Locate the cell with the specified text and output its [X, Y] center coordinate. 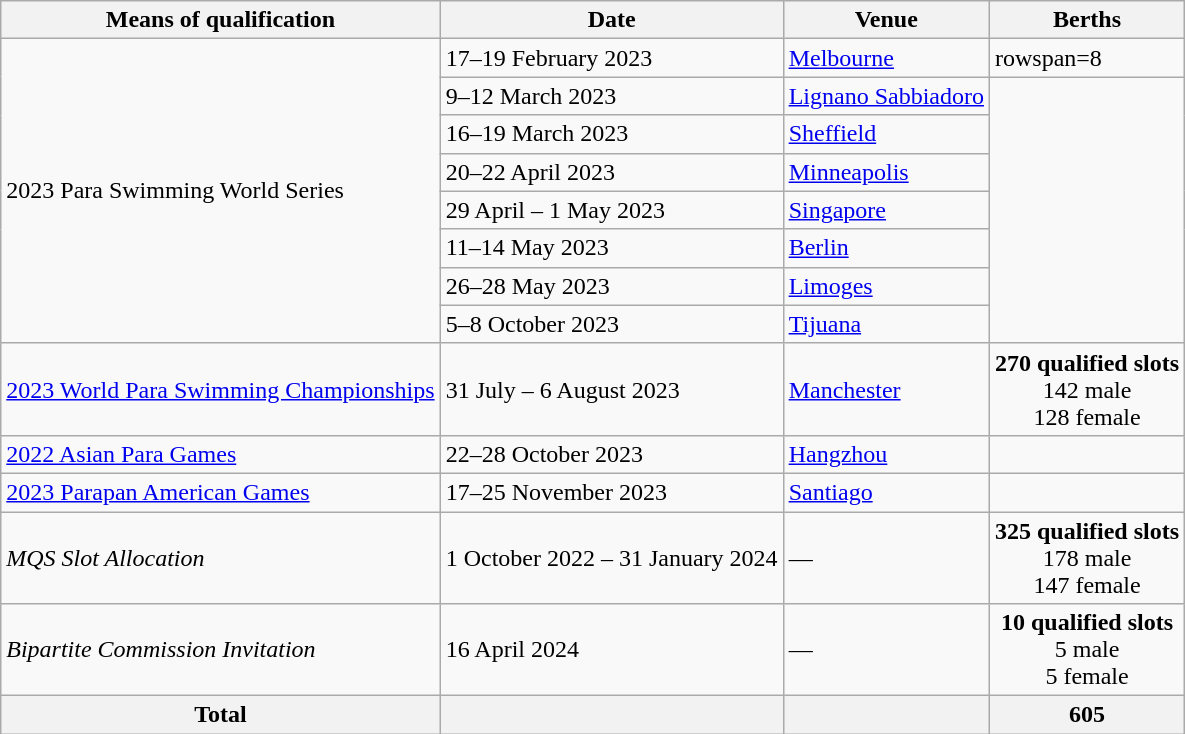
Bipartite Commission Invitation [220, 650]
Minneapolis [886, 172]
Sheffield [886, 134]
Means of qualification [220, 20]
26–28 May 2023 [612, 286]
22–28 October 2023 [612, 454]
2023 World Para Swimming Championships [220, 389]
Total [220, 715]
9–12 March 2023 [612, 96]
20–22 April 2023 [612, 172]
16–19 March 2023 [612, 134]
Venue [886, 20]
2023 Para Swimming World Series [220, 191]
270 qualified slots142 male128 female [1086, 389]
Limoges [886, 286]
11–14 May 2023 [612, 248]
1 October 2022 – 31 January 2024 [612, 558]
Tijuana [886, 324]
Date [612, 20]
2022 Asian Para Games [220, 454]
2023 Parapan American Games [220, 492]
Santiago [886, 492]
16 April 2024 [612, 650]
325 qualified slots178 male147 female [1086, 558]
5–8 October 2023 [612, 324]
10 qualified slots5 male5 female [1086, 650]
Singapore [886, 210]
31 July – 6 August 2023 [612, 389]
Hangzhou [886, 454]
Berlin [886, 248]
Manchester [886, 389]
17–25 November 2023 [612, 492]
Melbourne [886, 58]
Lignano Sabbiadoro [886, 96]
Berths [1086, 20]
17–19 February 2023 [612, 58]
rowspan=8 [1086, 58]
605 [1086, 715]
MQS Slot Allocation [220, 558]
29 April – 1 May 2023 [612, 210]
